Find where the given text appears and provide that cell's center as [X, Y] coordinate. 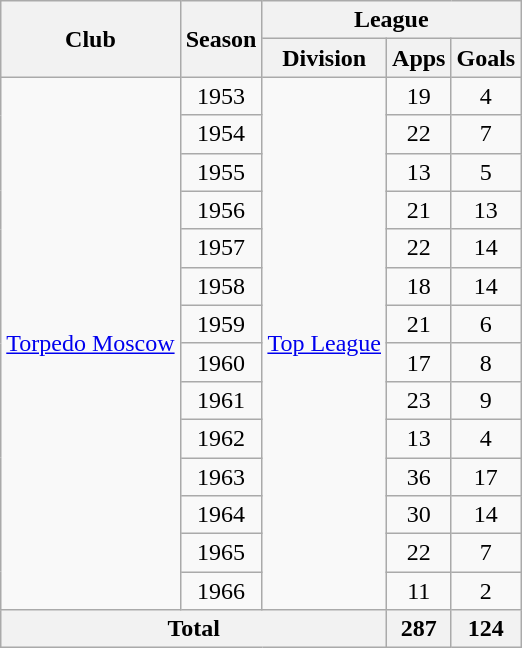
1962 [221, 438]
Top League [324, 344]
1961 [221, 400]
1960 [221, 362]
Total [194, 629]
124 [486, 629]
1956 [221, 210]
1959 [221, 324]
11 [419, 591]
1957 [221, 248]
Season [221, 39]
1953 [221, 96]
1966 [221, 591]
1955 [221, 172]
1963 [221, 477]
Torpedo Moscow [90, 344]
Division [324, 58]
Club [90, 39]
36 [419, 477]
Goals [486, 58]
1965 [221, 553]
2 [486, 591]
Apps [419, 58]
6 [486, 324]
1954 [221, 134]
23 [419, 400]
9 [486, 400]
287 [419, 629]
18 [419, 286]
5 [486, 172]
19 [419, 96]
League [392, 20]
1964 [221, 515]
8 [486, 362]
30 [419, 515]
1958 [221, 286]
